Identify which cell holds the provided text, then report its [X, Y] central coordinate. 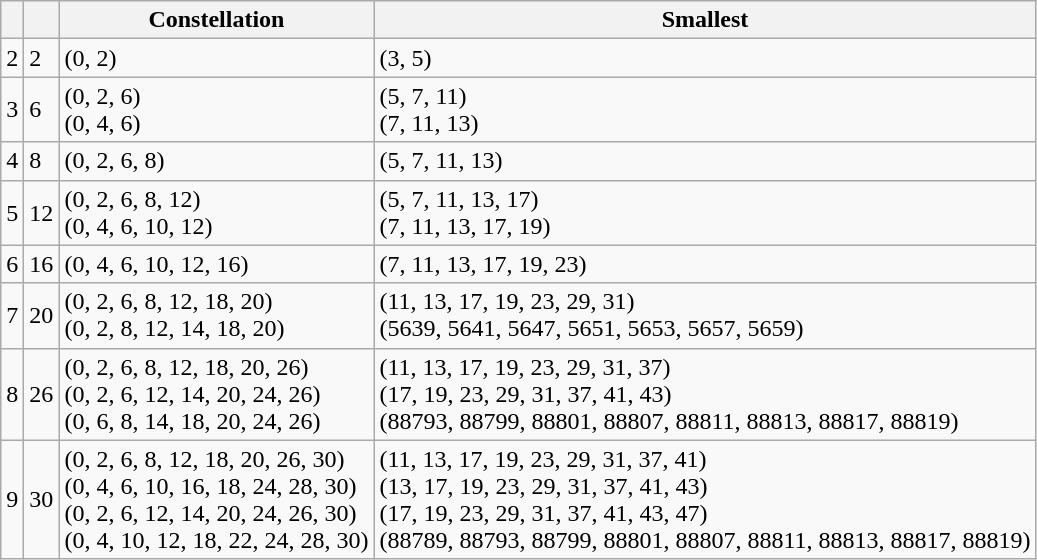
(0, 2, 6, 8, 12)(0, 4, 6, 10, 12) [216, 212]
(0, 2, 6)(0, 4, 6) [216, 110]
(5, 7, 11, 13) [705, 161]
26 [42, 394]
7 [12, 316]
16 [42, 264]
(5, 7, 11, 13, 17)(7, 11, 13, 17, 19) [705, 212]
(0, 2, 6, 8, 12, 18, 20)(0, 2, 8, 12, 14, 18, 20) [216, 316]
(0, 2, 6, 8) [216, 161]
(11, 13, 17, 19, 23, 29, 31)(5639, 5641, 5647, 5651, 5653, 5657, 5659) [705, 316]
Constellation [216, 20]
5 [12, 212]
30 [42, 500]
9 [12, 500]
(3, 5) [705, 58]
20 [42, 316]
(11, 13, 17, 19, 23, 29, 31, 37)(17, 19, 23, 29, 31, 37, 41, 43)(88793, 88799, 88801, 88807, 88811, 88813, 88817, 88819) [705, 394]
(5, 7, 11)(7, 11, 13) [705, 110]
(0, 4, 6, 10, 12, 16) [216, 264]
4 [12, 161]
(0, 2) [216, 58]
12 [42, 212]
3 [12, 110]
(7, 11, 13, 17, 19, 23) [705, 264]
(0, 2, 6, 8, 12, 18, 20, 26)(0, 2, 6, 12, 14, 20, 24, 26)(0, 6, 8, 14, 18, 20, 24, 26) [216, 394]
(0, 2, 6, 8, 12, 18, 20, 26, 30)(0, 4, 6, 10, 16, 18, 24, 28, 30)(0, 2, 6, 12, 14, 20, 24, 26, 30)(0, 4, 10, 12, 18, 22, 24, 28, 30) [216, 500]
Smallest [705, 20]
